Determine the [x, y] coordinate at the center of the cell enclosing the given text.  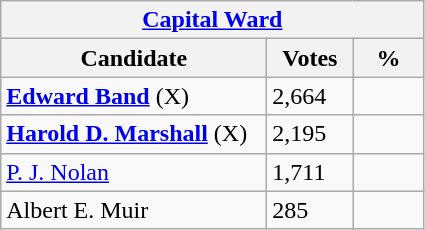
Albert E. Muir [134, 210]
% [388, 58]
Harold D. Marshall (X) [134, 134]
Capital Ward [212, 20]
Votes [310, 58]
P. J. Nolan [134, 172]
Edward Band (X) [134, 96]
Candidate [134, 58]
2,664 [310, 96]
285 [310, 210]
1,711 [310, 172]
2,195 [310, 134]
